Return [x, y] of the center of cell containing provided text 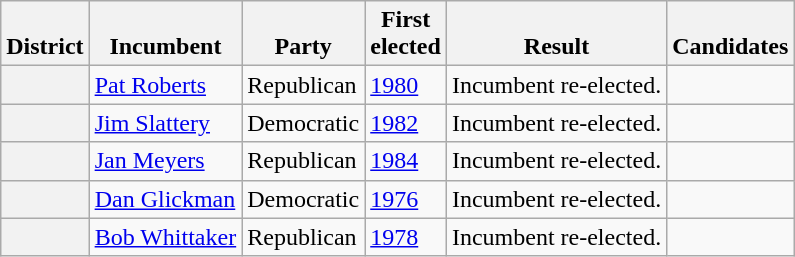
1982 [406, 123]
Firstelected [406, 34]
Dan Glickman [166, 199]
Result [556, 34]
1980 [406, 85]
Jan Meyers [166, 161]
Candidates [730, 34]
1976 [406, 199]
1978 [406, 237]
Jim Slattery [166, 123]
Pat Roberts [166, 85]
Bob Whittaker [166, 237]
1984 [406, 161]
Incumbent [166, 34]
Party [304, 34]
District [45, 34]
